Locate the cell with the specified text and output its [X, Y] center coordinate. 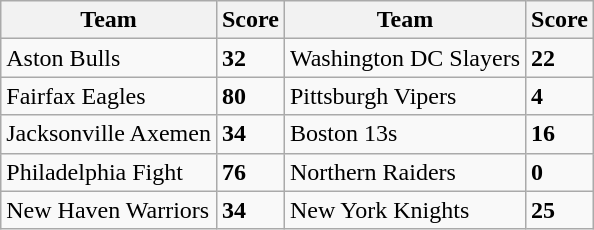
Washington DC Slayers [404, 58]
25 [560, 210]
32 [250, 58]
80 [250, 96]
16 [560, 134]
Northern Raiders [404, 172]
4 [560, 96]
Aston Bulls [109, 58]
0 [560, 172]
22 [560, 58]
Fairfax Eagles [109, 96]
76 [250, 172]
New Haven Warriors [109, 210]
Philadelphia Fight [109, 172]
New York Knights [404, 210]
Jacksonville Axemen [109, 134]
Boston 13s [404, 134]
Pittsburgh Vipers [404, 96]
